Determine the [X, Y] coordinate at the center of the cell enclosing the given text.  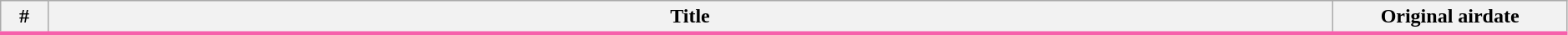
# [24, 17]
Original airdate [1450, 17]
Title [690, 17]
